Pinpoint the cell where the given text exists, returning its [X, Y] midpoint coordinate. 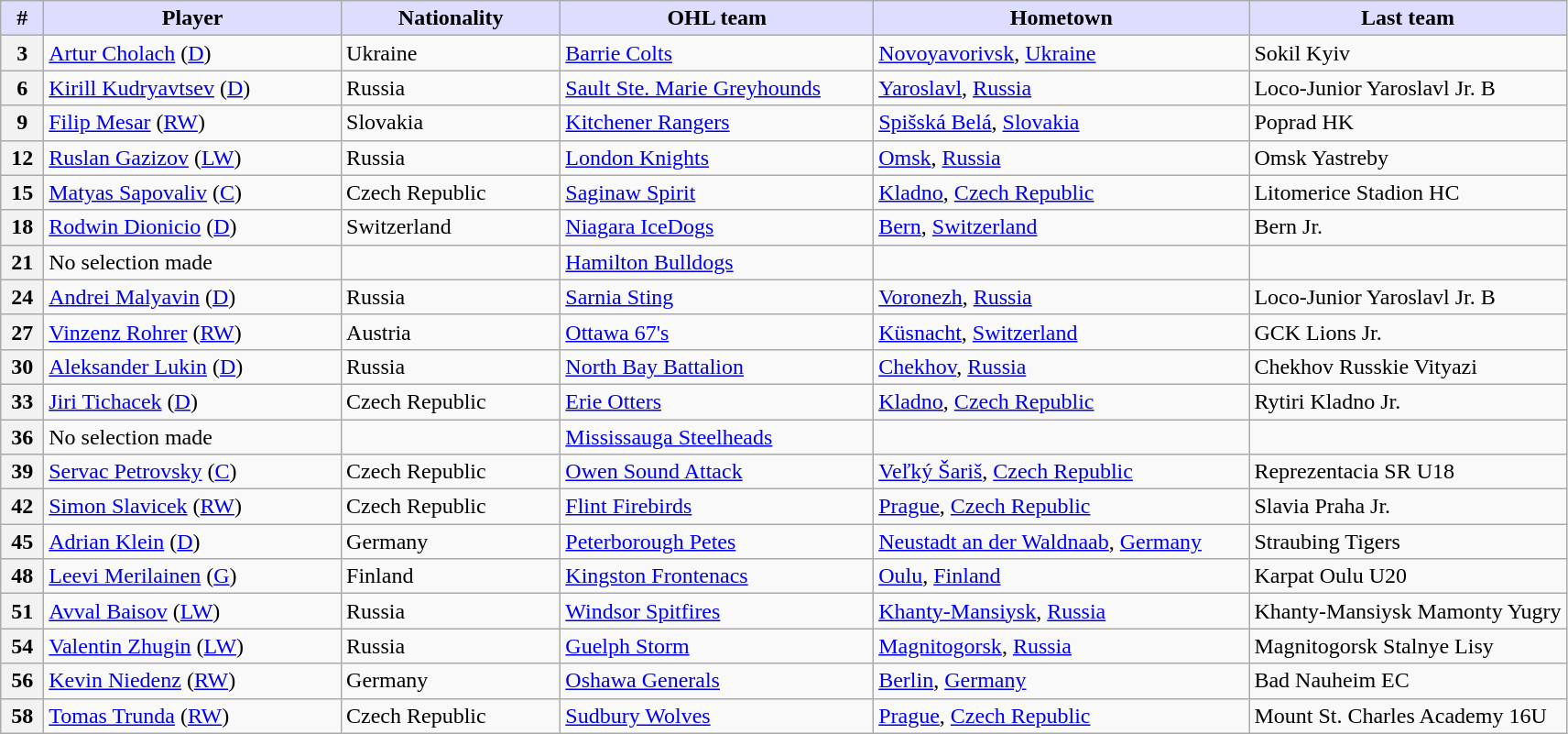
Artur Cholach (D) [192, 53]
Magnitogorsk Stalnye Lisy [1408, 646]
Poprad HK [1408, 123]
21 [22, 262]
Nationality [451, 18]
Omsk, Russia [1062, 158]
Bern Jr. [1408, 227]
Chekhov, Russia [1062, 367]
Hometown [1062, 18]
Vinzenz Rohrer (RW) [192, 332]
30 [22, 367]
Guelph Storm [717, 646]
Jiri Tichacek (D) [192, 401]
Avval Baisov (LW) [192, 611]
Bad Nauheim EC [1408, 681]
6 [22, 88]
Servac Petrovsky (C) [192, 472]
Barrie Colts [717, 53]
Voronezh, Russia [1062, 297]
Adrian Klein (D) [192, 542]
12 [22, 158]
33 [22, 401]
Mount St. Charles Academy 16U [1408, 716]
54 [22, 646]
36 [22, 437]
Filip Mesar (RW) [192, 123]
Kitchener Rangers [717, 123]
Hamilton Bulldogs [717, 262]
45 [22, 542]
Oshawa Generals [717, 681]
3 [22, 53]
Austria [451, 332]
North Bay Battalion [717, 367]
Owen Sound Attack [717, 472]
Aleksander Lukin (D) [192, 367]
Kingston Frontenacs [717, 576]
London Knights [717, 158]
Novoyavorivsk, Ukraine [1062, 53]
Khanty-Mansiysk Mamonty Yugry [1408, 611]
Saginaw Spirit [717, 192]
Mississauga Steelheads [717, 437]
Player [192, 18]
Sokil Kyiv [1408, 53]
Valentin Zhugin (LW) [192, 646]
Leevi Merilainen (G) [192, 576]
Sault Ste. Marie Greyhounds [717, 88]
Straubing Tigers [1408, 542]
Simon Slavicek (RW) [192, 507]
Ruslan Gazizov (LW) [192, 158]
Bern, Switzerland [1062, 227]
Sudbury Wolves [717, 716]
Ottawa 67's [717, 332]
Karpat Oulu U20 [1408, 576]
# [22, 18]
9 [22, 123]
Omsk Yastreby [1408, 158]
Last team [1408, 18]
Litomerice Stadion HC [1408, 192]
Matyas Sapovaliv (C) [192, 192]
Magnitogorsk, Russia [1062, 646]
27 [22, 332]
Finland [451, 576]
Windsor Spitfires [717, 611]
Reprezentacia SR U18 [1408, 472]
24 [22, 297]
Kirill Kudryavtsev (D) [192, 88]
48 [22, 576]
Niagara IceDogs [717, 227]
Rytiri Kladno Jr. [1408, 401]
Erie Otters [717, 401]
15 [22, 192]
Neustadt an der Waldnaab, Germany [1062, 542]
58 [22, 716]
Yaroslavl, Russia [1062, 88]
Andrei Malyavin (D) [192, 297]
39 [22, 472]
OHL team [717, 18]
Veľký Šariš, Czech Republic [1062, 472]
Berlin, Germany [1062, 681]
Khanty-Mansiysk, Russia [1062, 611]
56 [22, 681]
51 [22, 611]
Küsnacht, Switzerland [1062, 332]
Switzerland [451, 227]
Slovakia [451, 123]
Tomas Trunda (RW) [192, 716]
Rodwin Dionicio (D) [192, 227]
Spišská Belá, Slovakia [1062, 123]
Slavia Praha Jr. [1408, 507]
Chekhov Russkie Vityazi [1408, 367]
Oulu, Finland [1062, 576]
GCK Lions Jr. [1408, 332]
Peterborough Petes [717, 542]
42 [22, 507]
Ukraine [451, 53]
Sarnia Sting [717, 297]
Kevin Niedenz (RW) [192, 681]
18 [22, 227]
Flint Firebirds [717, 507]
